Provide the [x, y] coordinate of the cell's center where the given text is located.  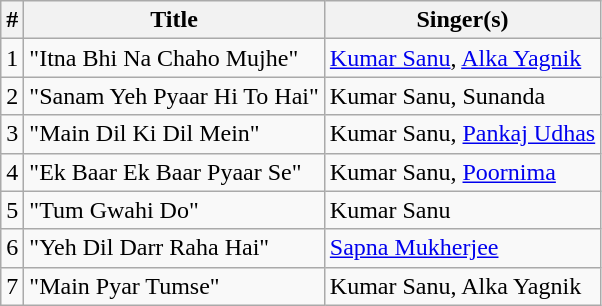
Sapna Mukherjee [462, 248]
Singer(s) [462, 20]
Kumar Sanu, Sunanda [462, 96]
"Ek Baar Ek Baar Pyaar Se" [174, 172]
# [12, 20]
6 [12, 248]
"Main Pyar Tumse" [174, 286]
1 [12, 58]
3 [12, 134]
2 [12, 96]
"Yeh Dil Darr Raha Hai" [174, 248]
Kumar Sanu, Pankaj Udhas [462, 134]
Title [174, 20]
Kumar Sanu [462, 210]
Kumar Sanu, Poornima [462, 172]
"Sanam Yeh Pyaar Hi To Hai" [174, 96]
"Itna Bhi Na Chaho Mujhe" [174, 58]
"Tum Gwahi Do" [174, 210]
7 [12, 286]
"Main Dil Ki Dil Mein" [174, 134]
4 [12, 172]
5 [12, 210]
